Extract the [x, y] coordinate from the center of the cell holding the provided text.  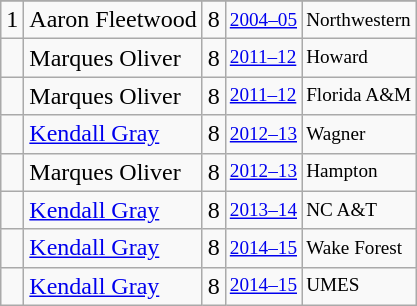
Northwestern [359, 20]
Hampton [359, 172]
Aaron Fleetwood [113, 20]
2013–14 [263, 210]
NC A&T [359, 210]
Wake Forest [359, 248]
1 [12, 20]
Howard [359, 58]
UMES [359, 286]
2004–05 [263, 20]
Wagner [359, 134]
Florida A&M [359, 96]
